Return [x, y] of the center of cell containing provided text 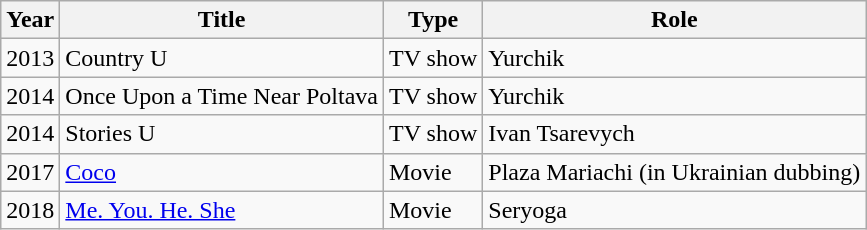
2018 [30, 210]
Once Upon a Time Near Poltava [222, 96]
Ivan Tsarevych [674, 134]
Coco [222, 172]
Role [674, 20]
Me. You. He. She [222, 210]
2017 [30, 172]
Plaza Mariachi (in Ukrainian dubbing) [674, 172]
Year [30, 20]
Seryoga [674, 210]
Title [222, 20]
Type [432, 20]
2013 [30, 58]
Stories U [222, 134]
Country U [222, 58]
